Pinpoint the cell where the given text exists, returning its (x, y) midpoint coordinate. 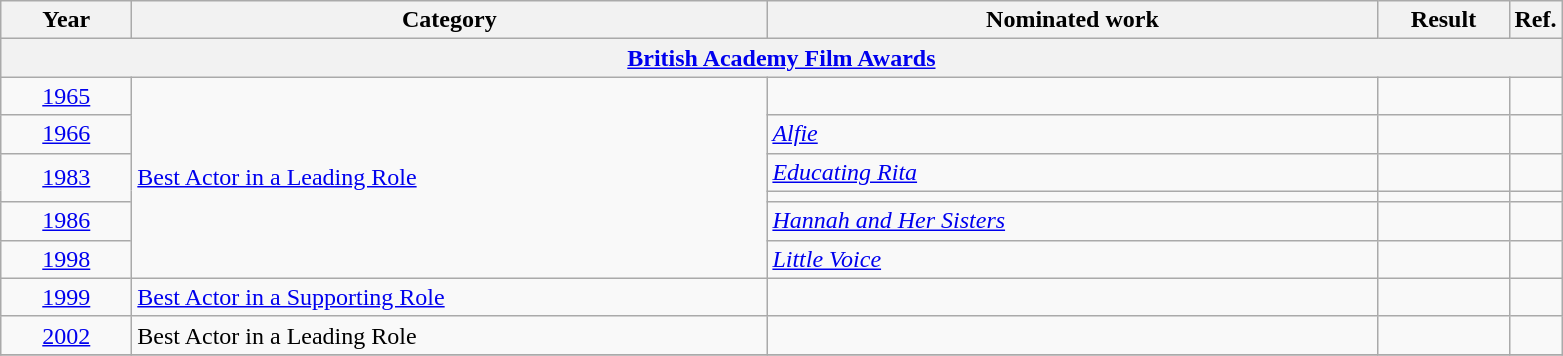
1998 (66, 259)
Ref. (1536, 20)
Alfie (1072, 134)
1999 (66, 297)
1983 (66, 178)
Hannah and Her Sisters (1072, 221)
Nominated work (1072, 20)
1986 (66, 221)
Educating Rita (1072, 172)
Best Actor in a Supporting Role (450, 297)
1965 (66, 96)
1966 (66, 134)
British Academy Film Awards (782, 58)
Result (1444, 20)
Category (450, 20)
Year (66, 20)
Little Voice (1072, 259)
2002 (66, 335)
